Return (x, y) of the center of cell containing provided text 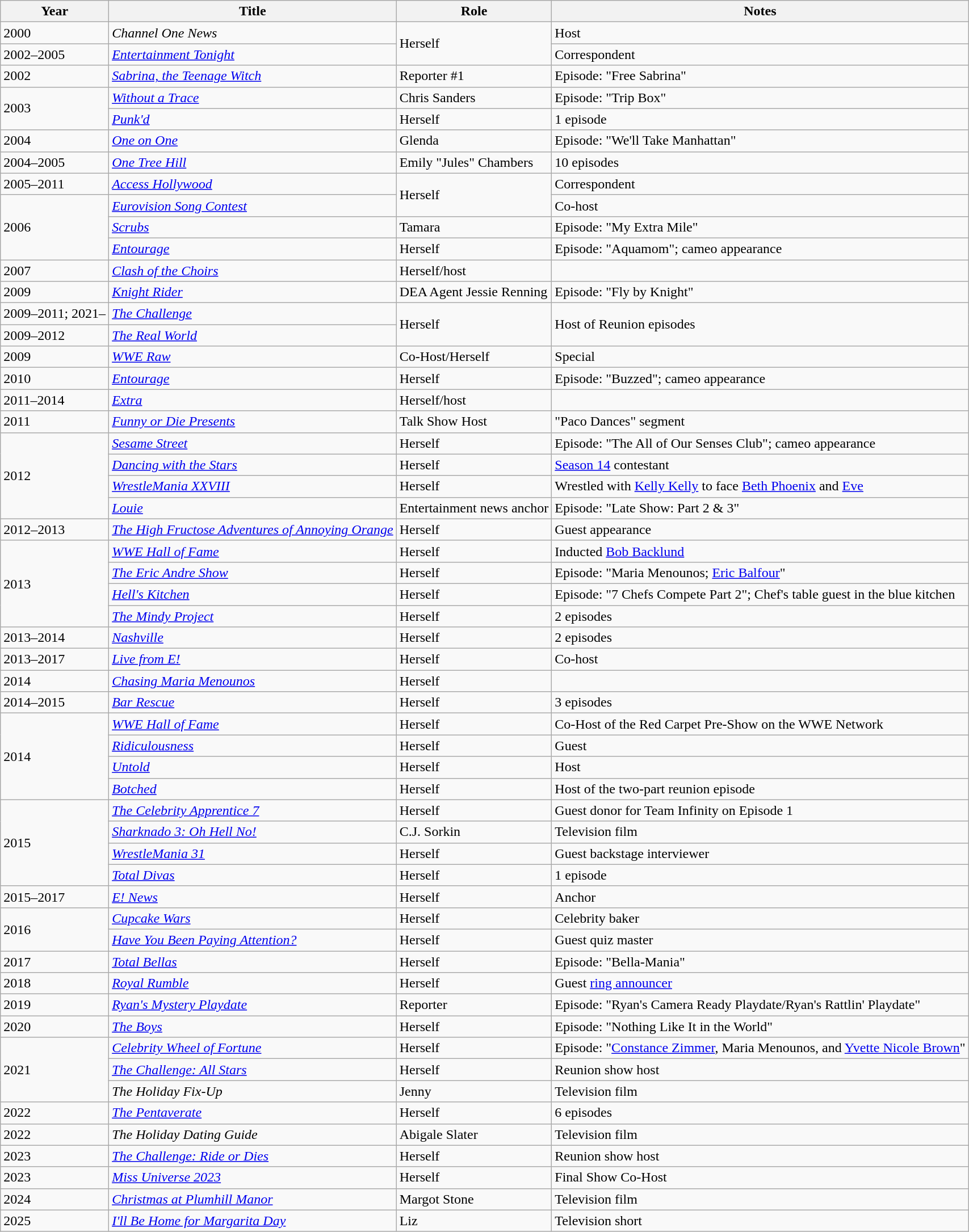
2011 (54, 422)
2005–2011 (54, 184)
Untold (253, 767)
2002–2005 (54, 54)
2020 (54, 1027)
2010 (54, 379)
Episode: "Nothing Like It in the World" (760, 1027)
Scrubs (253, 227)
2018 (54, 983)
Guest donor for Team Infinity on Episode 1 (760, 810)
Episode: "My Extra Mile" (760, 227)
2002 (54, 76)
Guest backstage interviewer (760, 853)
Wrestled with Kelly Kelly to face Beth Phoenix and Eve (760, 486)
Episode: "7 Chefs Compete Part 2"; Chef's table guest in the blue kitchen (760, 594)
2017 (54, 962)
WrestleMania 31 (253, 853)
Bar Rescue (253, 703)
Episode: "Trip Box" (760, 98)
Clash of the Choirs (253, 271)
The Holiday Fix-Up (253, 1091)
Special (760, 357)
2012–2013 (54, 529)
Episode: "Aquamom"; cameo appearance (760, 249)
Emily "Jules" Chambers (474, 162)
Sesame Street (253, 443)
Total Divas (253, 875)
The Challenge: Ride or Dies (253, 1156)
Tamara (474, 227)
2007 (54, 271)
The Challenge: All Stars (253, 1070)
The High Fructose Adventures of Annoying Orange (253, 529)
Chasing Maria Menounos (253, 681)
Year (54, 11)
Punk'd (253, 119)
2015–2017 (54, 897)
Live from E! (253, 659)
Entertainment news anchor (474, 508)
Nashville (253, 638)
Season 14 contestant (760, 465)
Episode: "Free Sabrina" (760, 76)
Television short (760, 1221)
C.J. Sorkin (474, 832)
Glenda (474, 141)
The Pentaverate (253, 1113)
Hell's Kitchen (253, 594)
Reporter #1 (474, 76)
Co-Host/Herself (474, 357)
I'll Be Home for Margarita Day (253, 1221)
Guest ring announcer (760, 983)
Cupcake Wars (253, 918)
Eurovision Song Contest (253, 205)
Funny or Die Presents (253, 422)
Total Bellas (253, 962)
Episode: "Constance Zimmer, Maria Menounos, and Yvette Nicole Brown" (760, 1048)
Episode: "Ryan's Camera Ready Playdate/Ryan's Rattlin' Playdate" (760, 1005)
DEA Agent Jessie Renning (474, 292)
Without a Trace (253, 98)
Celebrity baker (760, 918)
Botched (253, 789)
2015 (54, 843)
Episode: "Bella-Mania" (760, 962)
Episode: "The All of Our Senses Club"; cameo appearance (760, 443)
Knight Rider (253, 292)
2013 (54, 583)
The Eric Andre Show (253, 573)
2019 (54, 1005)
Sabrina, the Teenage Witch (253, 76)
Talk Show Host (474, 422)
One on One (253, 141)
2025 (54, 1221)
2006 (54, 227)
Episode: "Late Show: Part 2 & 3" (760, 508)
Chris Sanders (474, 98)
Margot Stone (474, 1199)
Anchor (760, 897)
Episode: "We'll Take Manhattan" (760, 141)
Ridiculousness (253, 746)
2014–2015 (54, 703)
Channel One News (253, 33)
2003 (54, 108)
Notes (760, 11)
2024 (54, 1199)
The Boys (253, 1027)
2016 (54, 929)
Reporter (474, 1005)
2013–2014 (54, 638)
The Mindy Project (253, 616)
Guest (760, 746)
WrestleMania XXVIII (253, 486)
Episode: "Fly by Knight" (760, 292)
Co-Host of the Red Carpet Pre-Show on the WWE Network (760, 724)
Sharknado 3: Oh Hell No! (253, 832)
Entertainment Tonight (253, 54)
Celebrity Wheel of Fortune (253, 1048)
Episode: "Maria Menounos; Eric Balfour" (760, 573)
Christmas at Plumhill Manor (253, 1199)
3 episodes (760, 703)
2009–2011; 2021– (54, 314)
2004 (54, 141)
2021 (54, 1070)
2009–2012 (54, 335)
2011–2014 (54, 400)
Title (253, 11)
The Real World (253, 335)
"Paco Dances" segment (760, 422)
2004–2005 (54, 162)
2013–2017 (54, 659)
Access Hollywood (253, 184)
Dancing with the Stars (253, 465)
Guest appearance (760, 529)
6 episodes (760, 1113)
Royal Rumble (253, 983)
E! News (253, 897)
Jenny (474, 1091)
The Challenge (253, 314)
One Tree Hill (253, 162)
Role (474, 11)
2012 (54, 476)
Extra (253, 400)
Ryan's Mystery Playdate (253, 1005)
Guest quiz master (760, 940)
Liz (474, 1221)
The Holiday Dating Guide (253, 1134)
Abigale Slater (474, 1134)
Host of Reunion episodes (760, 325)
Host of the two-part reunion episode (760, 789)
Episode: "Buzzed"; cameo appearance (760, 379)
Final Show Co-Host (760, 1178)
2000 (54, 33)
WWE Raw (253, 357)
10 episodes (760, 162)
Inducted Bob Backlund (760, 551)
Louie (253, 508)
Have You Been Paying Attention? (253, 940)
The Celebrity Apprentice 7 (253, 810)
Miss Universe 2023 (253, 1178)
